Detect which cell encompasses the target text, then output its (X, Y) center coordinate. 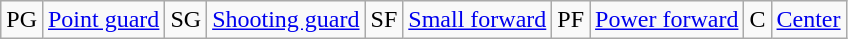
PG (22, 20)
Small forward (478, 20)
SF (384, 20)
Power forward (667, 20)
PF (571, 20)
Shooting guard (286, 20)
C (758, 20)
Center (808, 20)
SG (186, 20)
Point guard (103, 20)
